Find where the given text appears and provide that cell's center as (X, Y) coordinate. 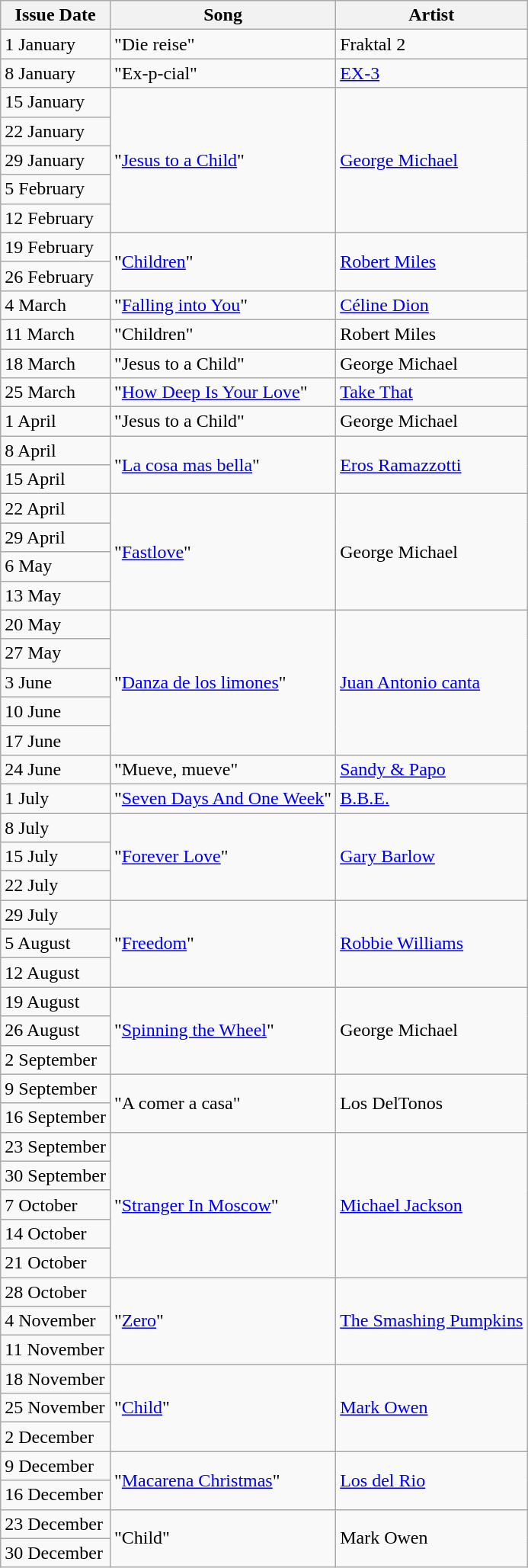
29 January (56, 160)
16 December (56, 1495)
Eros Ramazzotti (431, 465)
"Die reise" (222, 44)
23 December (56, 1524)
Céline Dion (431, 305)
22 January (56, 131)
2 September (56, 1060)
Michael Jackson (431, 1204)
22 April (56, 508)
9 September (56, 1089)
Robbie Williams (431, 944)
Gary Barlow (431, 856)
21 October (56, 1262)
4 March (56, 305)
The Smashing Pumpkins (431, 1321)
25 November (56, 1408)
"Forever Love" (222, 856)
27 May (56, 653)
23 September (56, 1146)
17 June (56, 740)
11 November (56, 1350)
30 September (56, 1175)
B.B.E. (431, 798)
14 October (56, 1233)
"Macarena Christmas" (222, 1480)
Take That (431, 393)
"A comer a casa" (222, 1103)
24 June (56, 769)
28 October (56, 1292)
13 May (56, 595)
11 March (56, 334)
"Danza de los limones" (222, 682)
"Mueve, mueve" (222, 769)
Issue Date (56, 15)
8 January (56, 73)
25 March (56, 393)
15 April (56, 479)
"La cosa mas bella" (222, 465)
26 February (56, 276)
Los DelTonos (431, 1103)
"Stranger In Moscow" (222, 1204)
4 November (56, 1321)
"How Deep Is Your Love" (222, 393)
Sandy & Papo (431, 769)
"Freedom" (222, 944)
Artist (431, 15)
16 September (56, 1117)
Juan Antonio canta (431, 682)
20 May (56, 624)
6 May (56, 566)
18 November (56, 1379)
8 April (56, 451)
9 December (56, 1466)
"Seven Days And One Week" (222, 798)
"Falling into You" (222, 305)
Los del Rio (431, 1480)
"Spinning the Wheel" (222, 1031)
10 June (56, 711)
19 August (56, 1002)
12 August (56, 973)
8 July (56, 827)
18 March (56, 364)
EX-3 (431, 73)
7 October (56, 1204)
19 February (56, 247)
15 July (56, 857)
"Ex-p-cial" (222, 73)
22 July (56, 886)
2 December (56, 1437)
1 April (56, 422)
29 July (56, 915)
30 December (56, 1553)
3 June (56, 682)
5 February (56, 189)
1 July (56, 798)
29 April (56, 537)
Fraktal 2 (431, 44)
15 January (56, 102)
Song (222, 15)
12 February (56, 218)
"Zero" (222, 1321)
5 August (56, 944)
"Fastlove" (222, 552)
26 August (56, 1031)
1 January (56, 44)
